Scan for the cell matching the given text and deliver its [X, Y] coordinate at center. 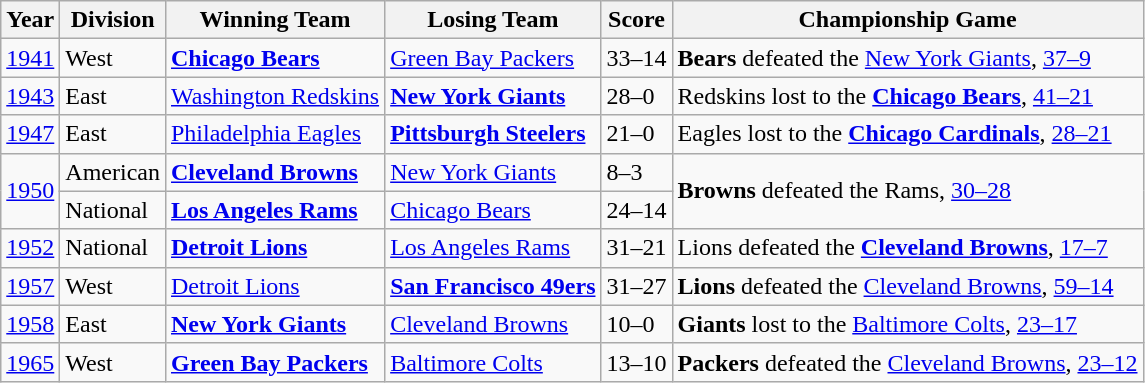
13–10 [636, 362]
Washington Redskins [274, 96]
1958 [30, 324]
Losing Team [493, 20]
Lions defeated the Cleveland Browns, 17–7 [908, 248]
1941 [30, 58]
Browns defeated the Rams, 30–28 [908, 191]
33–14 [636, 58]
Winning Team [274, 20]
Championship Game [908, 20]
10–0 [636, 324]
1950 [30, 191]
Philadelphia Eagles [274, 134]
31–21 [636, 248]
Redskins lost to the Chicago Bears, 41–21 [908, 96]
Year [30, 20]
Packers defeated the Cleveland Browns, 23–12 [908, 362]
24–14 [636, 210]
1965 [30, 362]
1957 [30, 286]
1952 [30, 248]
Lions defeated the Cleveland Browns, 59–14 [908, 286]
31–27 [636, 286]
Pittsburgh Steelers [493, 134]
American [113, 172]
8–3 [636, 172]
San Francisco 49ers [493, 286]
Giants lost to the Baltimore Colts, 23–17 [908, 324]
Score [636, 20]
1943 [30, 96]
Eagles lost to the Chicago Cardinals, 28–21 [908, 134]
Division [113, 20]
21–0 [636, 134]
1947 [30, 134]
Baltimore Colts [493, 362]
28–0 [636, 96]
Bears defeated the New York Giants, 37–9 [908, 58]
